Provide the [x, y] coordinate of the cell's center where the given text is located.  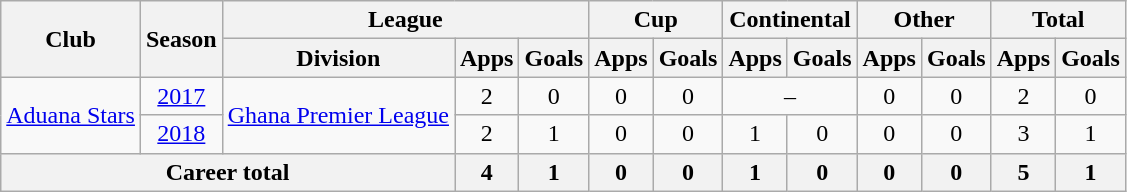
2017 [181, 96]
Club [71, 39]
Aduana Stars [71, 115]
Cup [656, 20]
Ghana Premier League [338, 115]
Total [1058, 20]
2018 [181, 134]
Division [338, 58]
Continental [790, 20]
5 [1023, 172]
Season [181, 39]
Career total [228, 172]
– [790, 96]
4 [486, 172]
3 [1023, 134]
Other [924, 20]
League [405, 20]
